Detect which cell encompasses the target text, then output its (x, y) center coordinate. 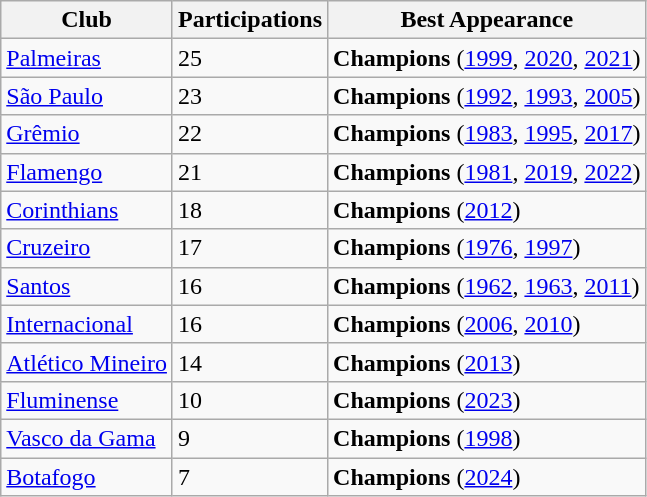
Champions (2013) (487, 362)
Champions (1976, 1997) (487, 248)
São Paulo (87, 96)
Corinthians (87, 210)
Internacional (87, 324)
Botafogo (87, 477)
Champions (1992, 1993, 2005) (487, 96)
Champions (2006, 2010) (487, 324)
Champions (2024) (487, 477)
7 (250, 477)
Champions (2023) (487, 400)
Club (87, 20)
10 (250, 400)
Grêmio (87, 134)
14 (250, 362)
18 (250, 210)
Best Appearance (487, 20)
Champions (2012) (487, 210)
Champions (1981, 2019, 2022) (487, 172)
Flamengo (87, 172)
21 (250, 172)
17 (250, 248)
Cruzeiro (87, 248)
Fluminense (87, 400)
9 (250, 438)
Champions (1962, 1963, 2011) (487, 286)
Champions (1999, 2020, 2021) (487, 58)
Atlético Mineiro (87, 362)
Santos (87, 286)
Champions (1983, 1995, 2017) (487, 134)
23 (250, 96)
Vasco da Gama (87, 438)
Champions (1998) (487, 438)
Participations (250, 20)
Palmeiras (87, 58)
25 (250, 58)
22 (250, 134)
